Search for the cell housing the specified text and yield its (X, Y) center coordinate. 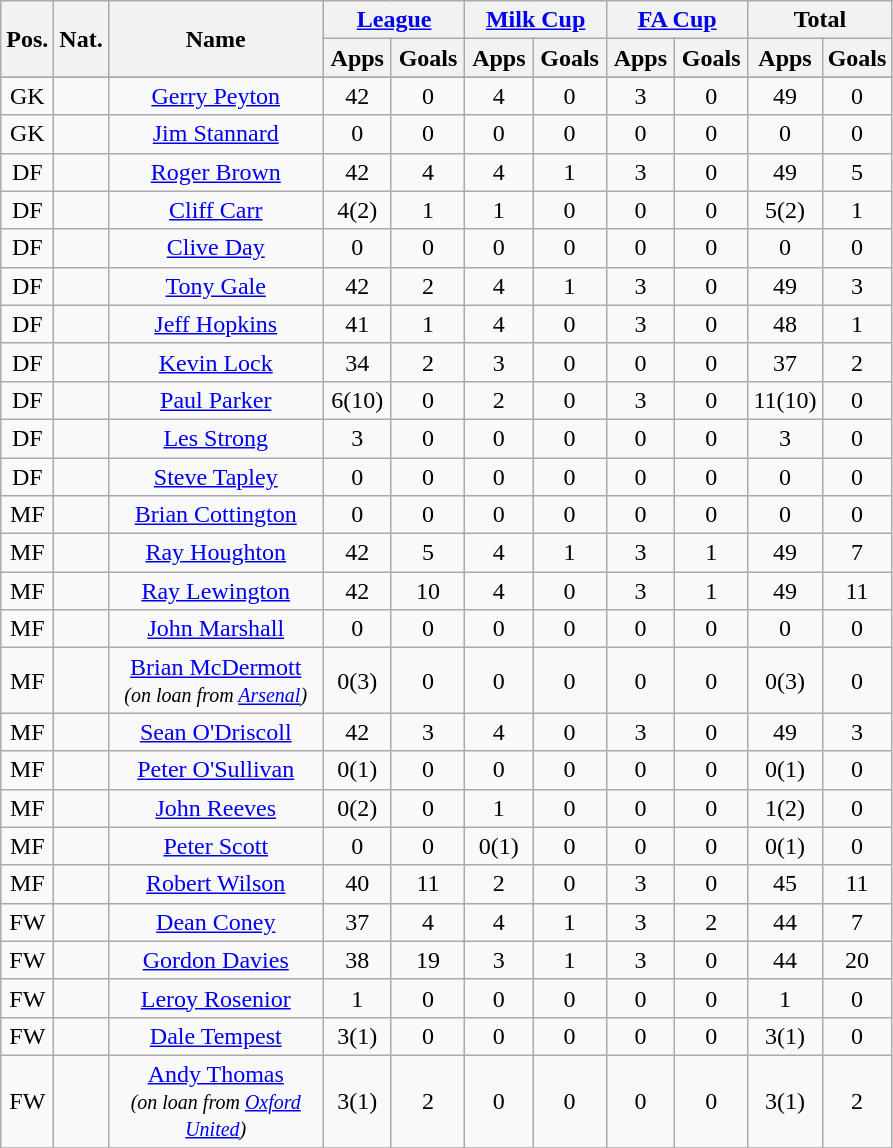
19 (428, 960)
Brian Cottington (216, 515)
Les Strong (216, 438)
48 (785, 324)
Sean O'Driscoll (216, 732)
Andy Thomas(on loan from Oxford United) (216, 1101)
Peter Scott (216, 846)
Name (216, 39)
John Marshall (216, 629)
John Reeves (216, 808)
Paul Parker (216, 400)
5(2) (785, 210)
Kevin Lock (216, 362)
0(2) (357, 808)
Robert Wilson (216, 884)
Jim Stannard (216, 134)
Roger Brown (216, 172)
Steve Tapley (216, 477)
Milk Cup (536, 20)
10 (428, 591)
Nat. (81, 39)
Leroy Rosenior (216, 998)
34 (357, 362)
11(10) (785, 400)
40 (357, 884)
41 (357, 324)
Peter O'Sullivan (216, 770)
Dean Coney (216, 922)
Cliff Carr (216, 210)
Tony Gale (216, 286)
1(2) (785, 808)
League (394, 20)
Ray Houghton (216, 553)
FA Cup (677, 20)
4(2) (357, 210)
Dale Tempest (216, 1036)
Ray Lewington (216, 591)
45 (785, 884)
20 (857, 960)
Gerry Peyton (216, 96)
Clive Day (216, 248)
Gordon Davies (216, 960)
Jeff Hopkins (216, 324)
6(10) (357, 400)
Total (820, 20)
Brian McDermott(on loan from Arsenal) (216, 680)
Pos. (28, 39)
38 (357, 960)
